Provide the [x, y] coordinate of the cell's center where the given text is located.  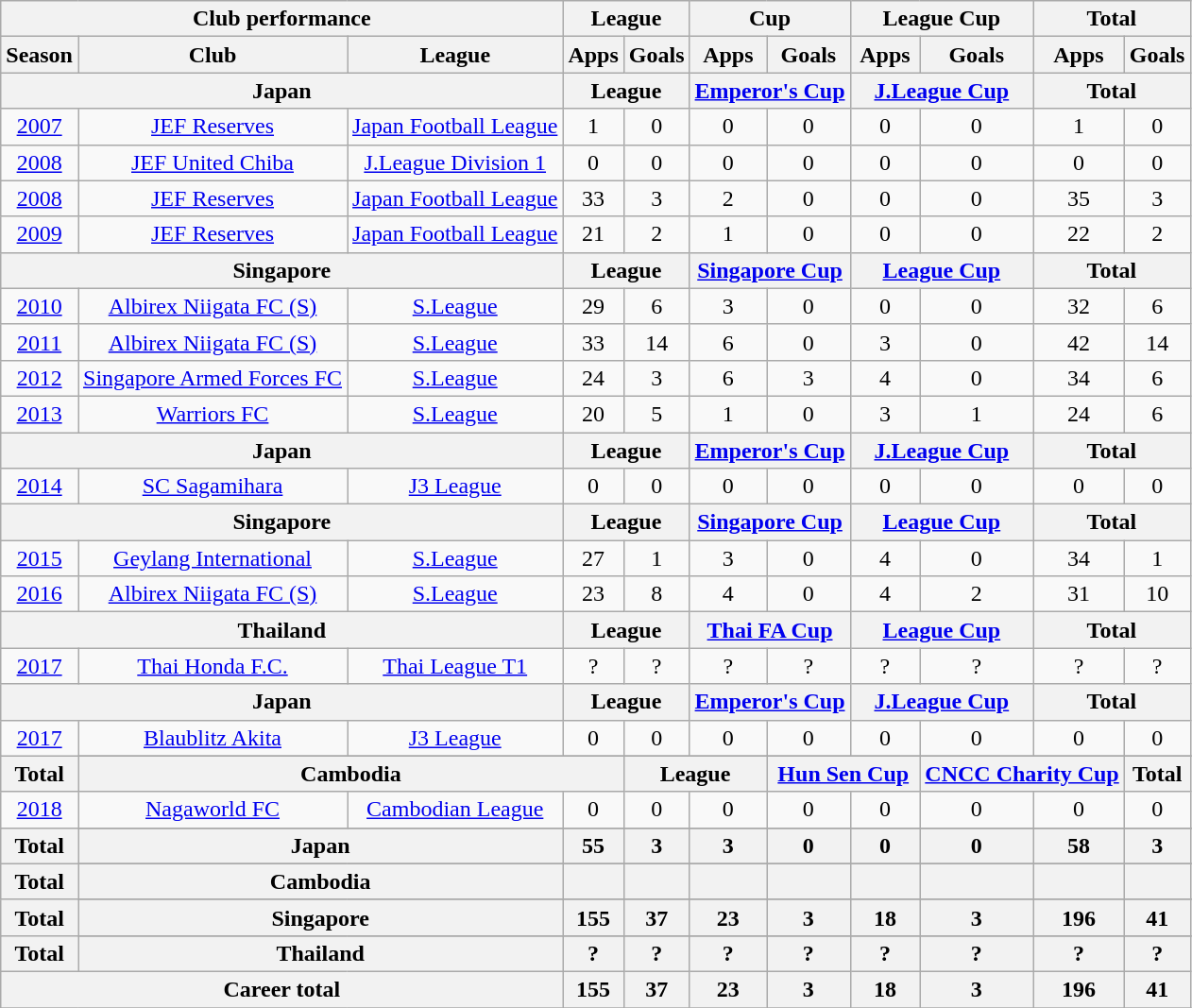
Club performance [281, 19]
32 [1079, 306]
2016 [40, 594]
5 [656, 414]
Thai Honda F.C. [212, 666]
2013 [40, 414]
Thai FA Cup [770, 630]
Blaublitz Akita [212, 738]
Cambodian League [455, 810]
CNCC Charity Cup [1022, 774]
Singapore Armed Forces FC [212, 378]
58 [1079, 846]
35 [1079, 198]
2014 [40, 487]
2015 [40, 558]
Season [40, 55]
10 [1157, 594]
55 [593, 846]
21 [593, 234]
2012 [40, 378]
Nagaworld FC [212, 810]
SC Sagamihara [212, 487]
2018 [40, 810]
Club [212, 55]
2009 [40, 234]
Career total [281, 989]
2007 [40, 127]
Thai League T1 [455, 666]
JEF United Chiba [212, 162]
J.League Division 1 [455, 162]
2011 [40, 342]
42 [1079, 342]
27 [593, 558]
8 [656, 594]
2010 [40, 306]
29 [593, 306]
Cup [770, 19]
20 [593, 414]
Warriors FC [212, 414]
Geylang International [212, 558]
22 [1079, 234]
31 [1079, 594]
Hun Sen Cup [843, 774]
